Determine the [X, Y] coordinate at the center of the cell enclosing the given text.  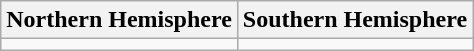
Northern Hemisphere [120, 20]
Southern Hemisphere [354, 20]
